Locate the cell with the specified text and output its (x, y) center coordinate. 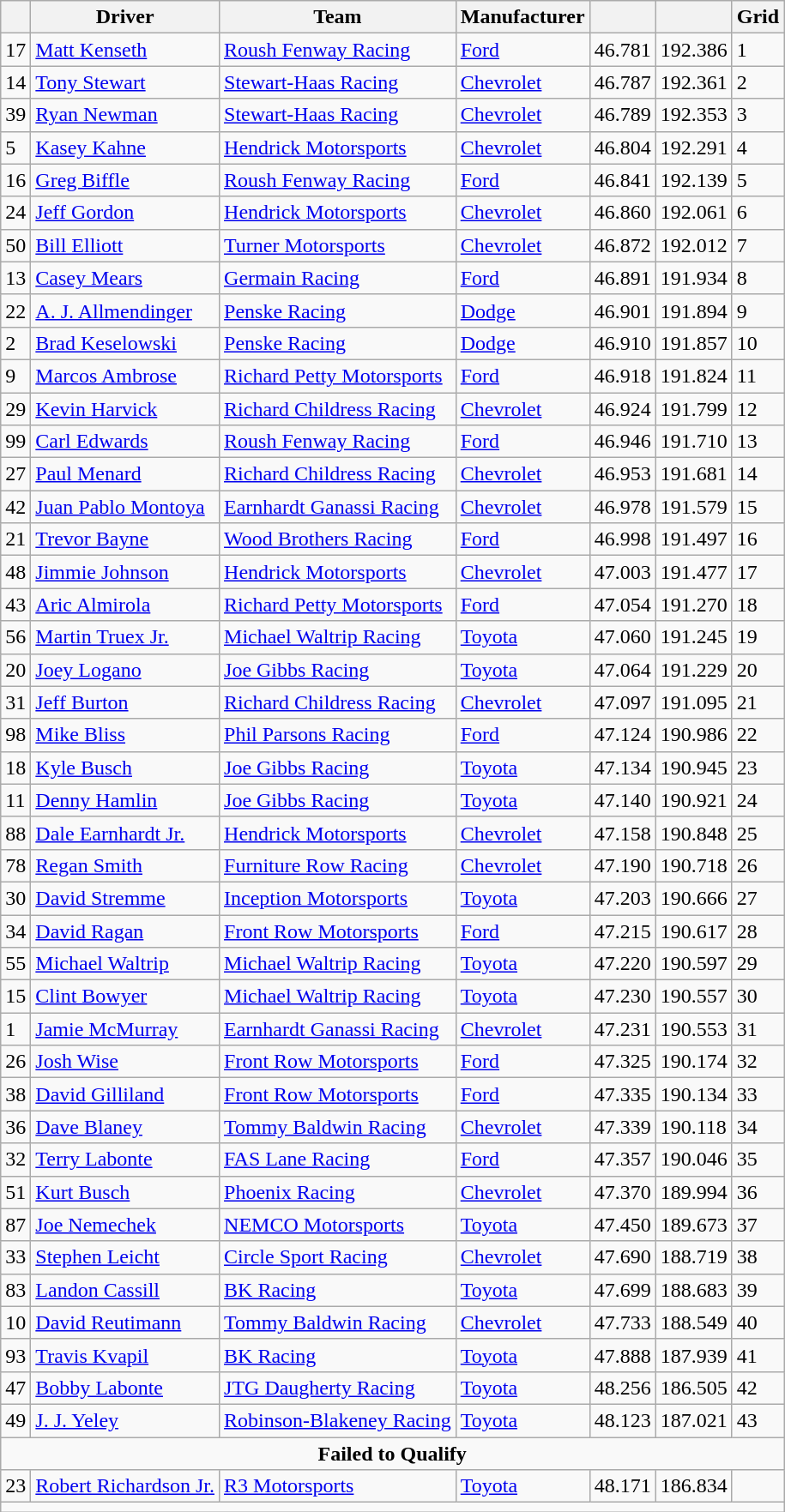
187.021 (693, 1420)
David Gilliland (125, 1094)
186.834 (693, 1486)
192.291 (693, 148)
47.124 (623, 735)
47.134 (623, 768)
191.229 (693, 670)
Bobby Labonte (125, 1388)
Team (338, 17)
189.673 (693, 1225)
55 (15, 964)
Landon Cassill (125, 1290)
Kurt Busch (125, 1192)
Clint Bowyer (125, 997)
Jimmie Johnson (125, 572)
Turner Motorsports (338, 245)
47.054 (623, 605)
190.046 (693, 1160)
46.924 (623, 409)
46.781 (623, 50)
Jeff Gordon (125, 213)
NEMCO Motorsports (338, 1225)
46.953 (623, 474)
Mike Bliss (125, 735)
47.003 (623, 572)
46.872 (623, 245)
191.710 (693, 442)
192.139 (693, 180)
47.230 (623, 997)
Circle Sport Racing (338, 1257)
191.857 (693, 343)
7 (758, 245)
190.848 (693, 833)
192.353 (693, 115)
190.617 (693, 931)
190.666 (693, 898)
47.888 (623, 1355)
47.370 (623, 1192)
78 (15, 865)
Kevin Harvick (125, 409)
191.095 (693, 702)
46.901 (623, 310)
Furniture Row Racing (338, 865)
Greg Biffle (125, 180)
19 (758, 637)
46.804 (623, 148)
Grid (758, 17)
Stephen Leicht (125, 1257)
Ryan Newman (125, 115)
190.921 (693, 800)
48.256 (623, 1388)
47.690 (623, 1257)
Denny Hamlin (125, 800)
JTG Daugherty Racing (338, 1388)
Inception Motorsports (338, 898)
Dave Blaney (125, 1127)
FAS Lane Racing (338, 1160)
Bill Elliott (125, 245)
Regan Smith (125, 865)
Germain Racing (338, 278)
Terry Labonte (125, 1160)
191.270 (693, 605)
190.134 (693, 1094)
83 (15, 1290)
46.841 (623, 180)
Travis Kvapil (125, 1355)
47 (15, 1388)
46.860 (623, 213)
188.683 (693, 1290)
Phoenix Racing (338, 1192)
191.894 (693, 310)
47.215 (623, 931)
Robinson-Blakeney Racing (338, 1420)
46.978 (623, 507)
46.998 (623, 539)
Trevor Bayne (125, 539)
192.386 (693, 50)
56 (15, 637)
47.203 (623, 898)
188.719 (693, 1257)
188.549 (693, 1322)
192.012 (693, 245)
190.597 (693, 964)
87 (15, 1225)
49 (15, 1420)
R3 Motorsports (338, 1486)
J. J. Yeley (125, 1420)
98 (15, 735)
Juan Pablo Montoya (125, 507)
35 (758, 1160)
Driver (125, 17)
51 (15, 1192)
3 (758, 115)
190.553 (693, 1029)
47.064 (623, 670)
191.681 (693, 474)
47.140 (623, 800)
93 (15, 1355)
Phil Parsons Racing (338, 735)
48 (15, 572)
189.994 (693, 1192)
190.557 (693, 997)
191.497 (693, 539)
Carl Edwards (125, 442)
190.945 (693, 768)
A. J. Allmendinger (125, 310)
46.918 (623, 376)
Kyle Busch (125, 768)
40 (758, 1322)
47.699 (623, 1290)
47.231 (623, 1029)
Matt Kenseth (125, 50)
8 (758, 278)
47.060 (623, 637)
Wood Brothers Racing (338, 539)
4 (758, 148)
Failed to Qualify (393, 1454)
41 (758, 1355)
191.934 (693, 278)
47.339 (623, 1127)
Jamie McMurray (125, 1029)
190.174 (693, 1062)
46.787 (623, 82)
Marcos Ambrose (125, 376)
Kasey Kahne (125, 148)
191.477 (693, 572)
David Stremme (125, 898)
Dale Earnhardt Jr. (125, 833)
Manufacturer (522, 17)
46.910 (623, 343)
Tony Stewart (125, 82)
186.505 (693, 1388)
Casey Mears (125, 278)
46.789 (623, 115)
47.158 (623, 833)
Joe Nemechek (125, 1225)
191.245 (693, 637)
25 (758, 833)
47.733 (623, 1322)
187.939 (693, 1355)
190.718 (693, 865)
Martin Truex Jr. (125, 637)
191.824 (693, 376)
47.450 (623, 1225)
192.061 (693, 213)
Robert Richardson Jr. (125, 1486)
47.220 (623, 964)
47.325 (623, 1062)
47.097 (623, 702)
190.986 (693, 735)
191.579 (693, 507)
Paul Menard (125, 474)
David Ragan (125, 931)
37 (758, 1225)
48.123 (623, 1420)
190.118 (693, 1127)
46.946 (623, 442)
47.357 (623, 1160)
6 (758, 213)
191.799 (693, 409)
David Reutimann (125, 1322)
Brad Keselowski (125, 343)
28 (758, 931)
46.891 (623, 278)
88 (15, 833)
Michael Waltrip (125, 964)
47.190 (623, 865)
12 (758, 409)
50 (15, 245)
Josh Wise (125, 1062)
47.335 (623, 1094)
99 (15, 442)
Joey Logano (125, 670)
Aric Almirola (125, 605)
48.171 (623, 1486)
Jeff Burton (125, 702)
192.361 (693, 82)
